Pinpoint the cell where the given text exists, returning its [X, Y] midpoint coordinate. 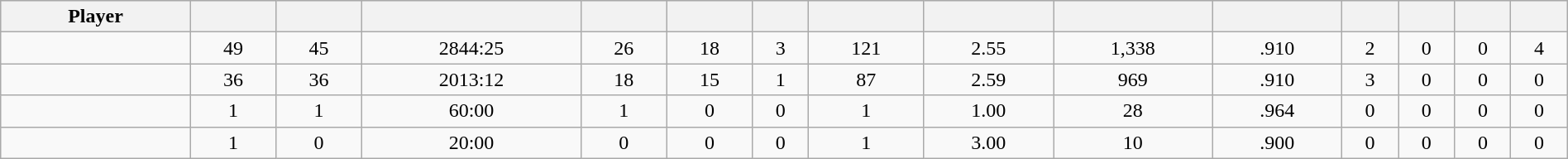
2013:12 [471, 79]
969 [1133, 79]
20:00 [471, 142]
3.00 [989, 142]
15 [710, 79]
49 [233, 48]
.964 [1277, 111]
45 [319, 48]
2.59 [989, 79]
Player [96, 17]
2 [1370, 48]
4 [1539, 48]
.900 [1277, 142]
2.55 [989, 48]
60:00 [471, 111]
121 [867, 48]
10 [1133, 142]
87 [867, 79]
26 [624, 48]
1,338 [1133, 48]
2844:25 [471, 48]
28 [1133, 111]
1.00 [989, 111]
